Extract the [X, Y] coordinate from the center of the cell holding the provided text.  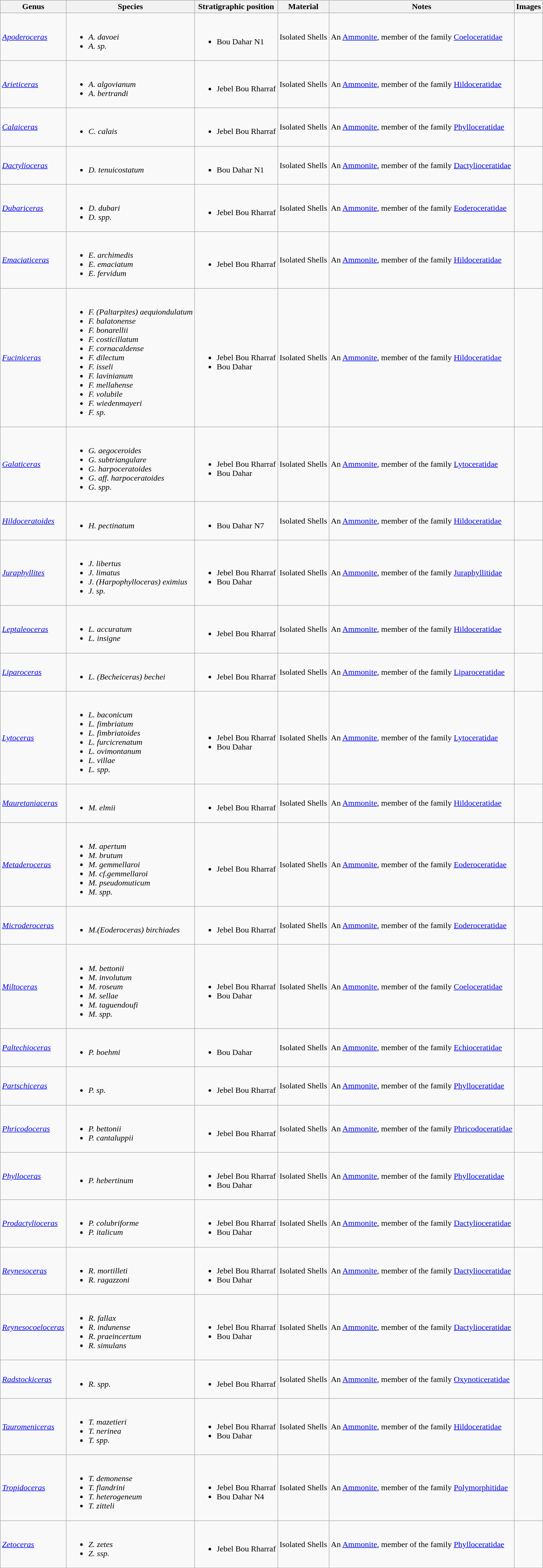
Dactylioceras [33, 165]
Images [528, 7]
Reynesoceras [33, 1271]
M. elmii [131, 804]
Juraphyllites [33, 573]
Jebel Bou RharrafBou Dahar N4 [236, 1488]
G. aegoceroidesG. subtriangulareG. harpoceratoidesG. aff. harpoceratoidesG. spp. [131, 464]
Z. zetesZ. ssp. [131, 1544]
An Ammonite, member of the family Liparoceratidae [422, 672]
Emaciaticeras [33, 260]
Tropidoceras [33, 1488]
An Ammonite, member of the family Oxynoticeratidae [422, 1379]
M.(Eoderoceras) birchiades [131, 925]
D. tenuicostatum [131, 165]
A. davoeiA. sp. [131, 37]
Dubariceras [33, 208]
Calaiceras [33, 127]
A. algovianumA. bertrandi [131, 84]
Reynesocoeloceras [33, 1327]
Apoderoceras [33, 37]
Fuciniceras [33, 358]
Microderoceras [33, 925]
Partschiceras [33, 1086]
L. (Becheiceras) bechei [131, 672]
L. accuratumL. insigne [131, 629]
H. pectinatum [131, 521]
Mauretaniaceras [33, 804]
Arieticeras [33, 84]
Bou Dahar N7 [236, 521]
Lytoceras [33, 738]
C. calais [131, 127]
D. dubariD. spp. [131, 208]
Miltoceras [33, 987]
Phylloceras [33, 1176]
Tauromeniceras [33, 1427]
R. spp. [131, 1379]
Species [131, 7]
Notes [422, 7]
An Ammonite, member of the family Echioceratidae [422, 1048]
L. baconicumL. fimbriatumL. fimbriatoidesL. furcicrenatumL. ovimontanumL. villaeL. spp. [131, 738]
R. fallaxR. indunenseR. praeincertumR. simulans [131, 1327]
E. archimedisE. emaciatumE. fervidum [131, 260]
M. apertumM. brutumM. gemmellaroiM. cf.gemmellaroiM. pseudomuticumM. spp. [131, 864]
P. bettoniiP. cantaluppii [131, 1129]
Phricodoceras [33, 1129]
P. boehmi [131, 1048]
R. mortilletiR. ragazzoni [131, 1271]
Genus [33, 7]
An Ammonite, member of the family Phricodoceratidae [422, 1129]
T. mazetieriT. nerineaT. spp. [131, 1427]
Paltechioceras [33, 1048]
P. hebertinum [131, 1176]
Bou Dahar [236, 1048]
An Ammonite, member of the family Juraphyllitidae [422, 573]
P. colubriformeP. italicum [131, 1223]
Stratigraphic position [236, 7]
An Ammonite, member of the family Polymorphitidae [422, 1488]
Zetoceras [33, 1544]
Prodactylioceras [33, 1223]
M. bettoniiM. involutumM. roseumM. sellaeM. taguendoufiM. spp. [131, 987]
T. demonenseT. flandriniT. heterogeneumT. zitteli [131, 1488]
Metaderoceras [33, 864]
Liparoceras [33, 672]
Material [303, 7]
J. libertusJ. limatusJ. (Harpophylloceras) eximiusJ. sp. [131, 573]
Hildoceratoides [33, 521]
Radstockiceras [33, 1379]
Leptaleoceras [33, 629]
P. sp. [131, 1086]
Galaticeras [33, 464]
